Capture the cell that displays the provided text and extract its [X, Y] central coordinate. 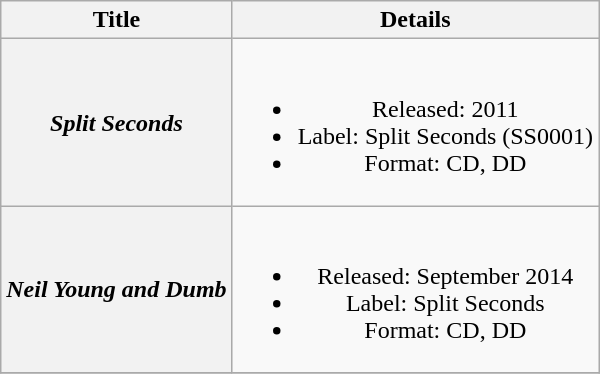
Title [116, 20]
Split Seconds [116, 122]
Details [415, 20]
Released: September 2014Label: Split SecondsFormat: CD, DD [415, 290]
Released: 2011Label: Split Seconds (SS0001)Format: CD, DD [415, 122]
Neil Young and Dumb [116, 290]
